Search for the cell housing the specified text and yield its [X, Y] center coordinate. 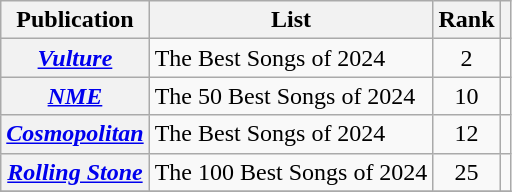
NME [75, 96]
Cosmopolitan [75, 134]
12 [466, 134]
10 [466, 96]
The 50 Best Songs of 2024 [291, 96]
List [291, 20]
2 [466, 58]
Publication [75, 20]
The 100 Best Songs of 2024 [291, 172]
Vulture [75, 58]
25 [466, 172]
Rolling Stone [75, 172]
Rank [466, 20]
